Extract the (x, y) coordinate from the center of the cell holding the provided text.  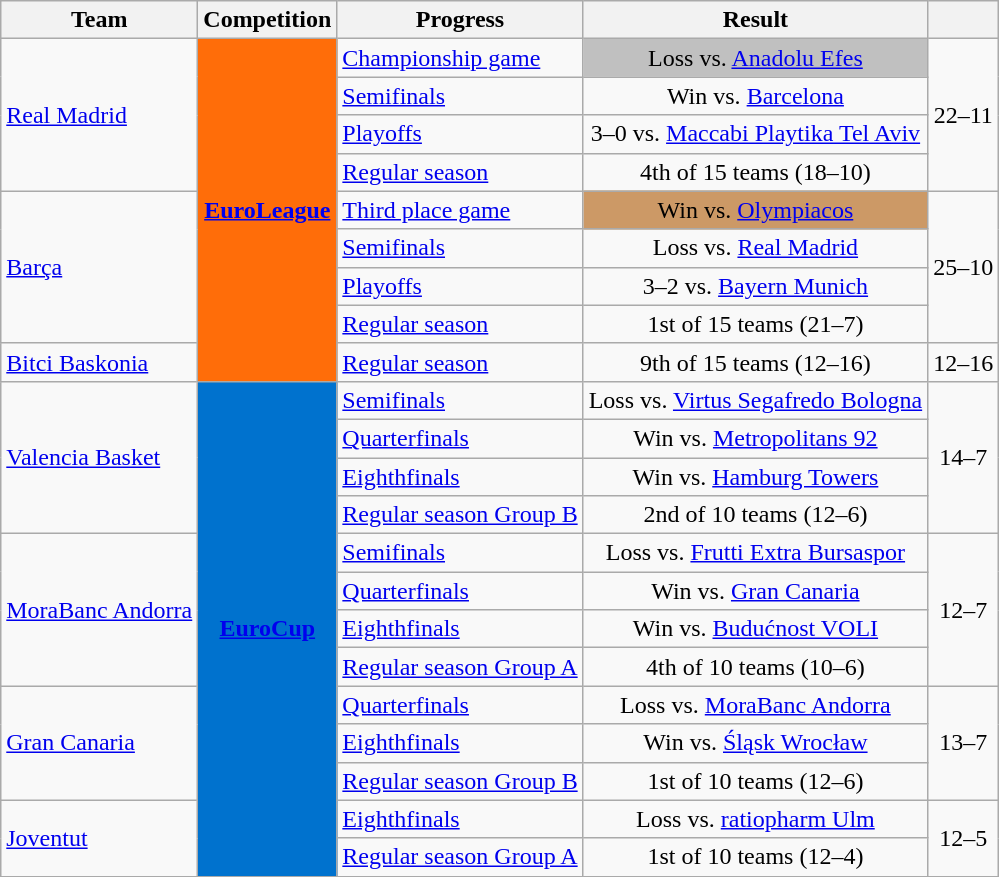
MoraBanc Andorra (100, 610)
Win vs. Barcelona (756, 96)
1st of 10 teams (12–6) (756, 781)
Win vs. Budućnost VOLI (756, 629)
Valencia Basket (100, 457)
1st of 15 teams (21–7) (756, 324)
Result (756, 20)
Loss vs. Real Madrid (756, 248)
Championship game (460, 58)
Competition (268, 20)
EuroCup (268, 628)
Loss vs. Anadolu Efes (756, 58)
Barça (100, 267)
EuroLeague (268, 210)
25–10 (964, 267)
Joventut (100, 838)
4th of 10 teams (10–6) (756, 667)
Win vs. Olympiacos (756, 210)
2nd of 10 teams (12–6) (756, 515)
Loss vs. Frutti Extra Bursaspor (756, 553)
Bitci Baskonia (100, 362)
14–7 (964, 457)
12–5 (964, 838)
Loss vs. Virtus Segafredo Bologna (756, 400)
Win vs. Metropolitans 92 (756, 438)
Third place game (460, 210)
3–0 vs. Maccabi Playtika Tel Aviv (756, 134)
9th of 15 teams (12–16) (756, 362)
3–2 vs. Bayern Munich (756, 286)
Win vs. Śląsk Wrocław (756, 743)
1st of 10 teams (12–4) (756, 857)
4th of 15 teams (18–10) (756, 172)
Gran Canaria (100, 743)
Loss vs. MoraBanc Andorra (756, 705)
Loss vs. ratiopharm Ulm (756, 819)
Team (100, 20)
22–11 (964, 115)
Win vs. Hamburg Towers (756, 477)
Real Madrid (100, 115)
12–7 (964, 610)
13–7 (964, 743)
12–16 (964, 362)
Win vs. Gran Canaria (756, 591)
Progress (460, 20)
